Determine the [X, Y] coordinate at the center of the cell enclosing the given text.  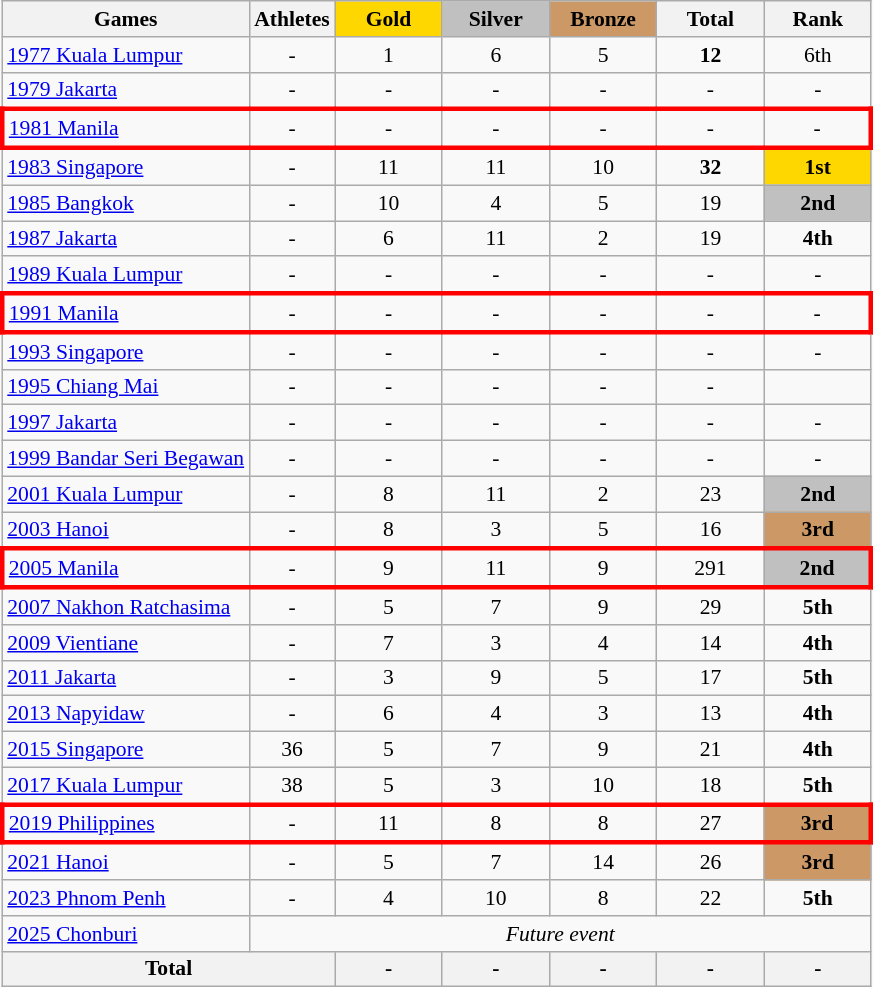
2019 Philippines [126, 824]
1999 Bandar Seri Begawan [126, 459]
2003 Hanoi [126, 530]
1 [388, 55]
2025 Chonburi [126, 934]
291 [710, 568]
2015 Singapore [126, 750]
21 [710, 750]
1997 Jakarta [126, 423]
2017 Kuala Lumpur [126, 786]
1977 Kuala Lumpur [126, 55]
23 [710, 494]
2021 Hanoi [126, 862]
2011 Jakarta [126, 678]
1st [818, 166]
2001 Kuala Lumpur [126, 494]
38 [292, 786]
16 [710, 530]
1991 Manila [126, 314]
1979 Jakarta [126, 90]
2009 Vientiane [126, 643]
1981 Manila [126, 130]
1995 Chiang Mai [126, 387]
22 [710, 898]
29 [710, 606]
Athletes [292, 19]
6th [818, 55]
27 [710, 824]
2023 Phnom Penh [126, 898]
1983 Singapore [126, 166]
2005 Manila [126, 568]
Bronze [602, 19]
12 [710, 55]
17 [710, 678]
1987 Jakarta [126, 239]
36 [292, 750]
Rank [818, 19]
1993 Singapore [126, 350]
Silver [496, 19]
26 [710, 862]
Games [126, 19]
32 [710, 166]
Future event [560, 934]
18 [710, 786]
Gold [388, 19]
13 [710, 714]
2013 Napyidaw [126, 714]
1989 Kuala Lumpur [126, 276]
1985 Bangkok [126, 203]
2007 Nakhon Ratchasima [126, 606]
